Locate the cell with the specified text and output its [X, Y] center coordinate. 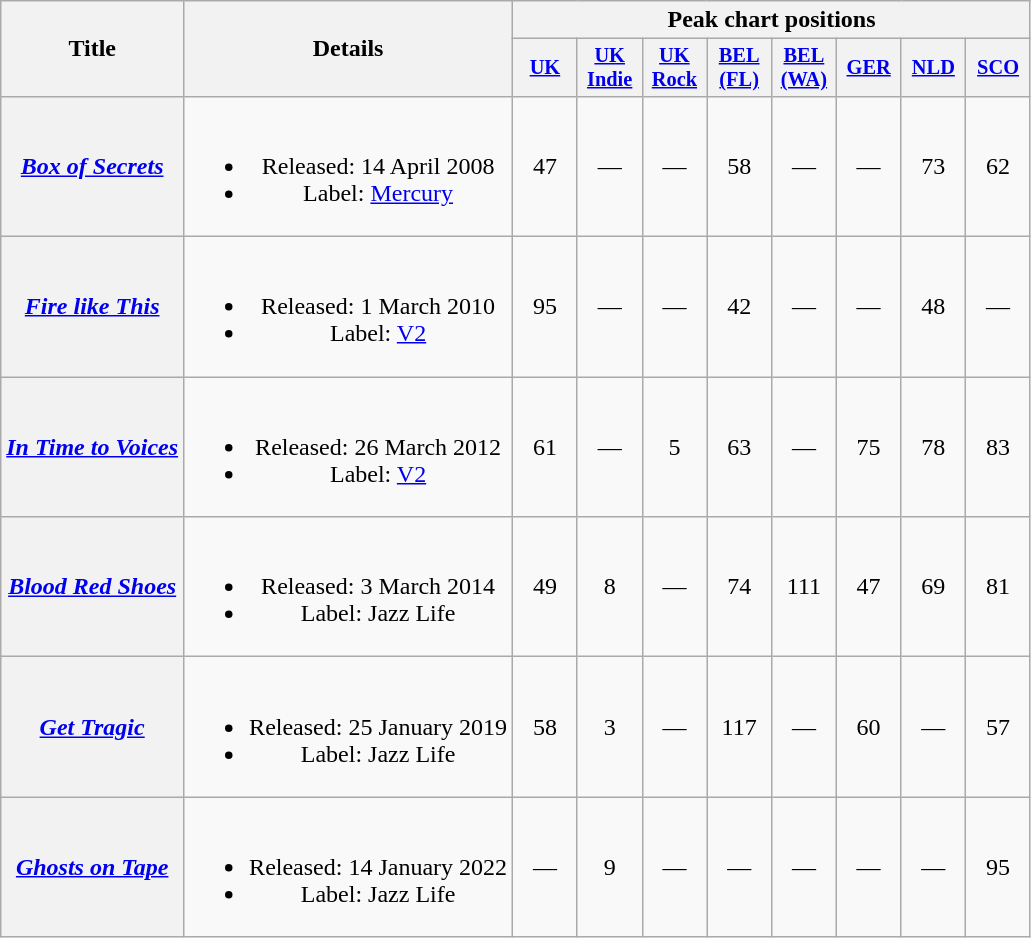
81 [998, 587]
9 [610, 867]
61 [546, 447]
74 [740, 587]
UK [546, 68]
Blood Red Shoes [92, 587]
NLD [934, 68]
83 [998, 447]
75 [868, 447]
Released: 14 April 2008Label: Mercury [348, 166]
Details [348, 49]
8 [610, 587]
3 [610, 727]
111 [804, 587]
Released: 3 March 2014Label: Jazz Life [348, 587]
49 [546, 587]
69 [934, 587]
GER [868, 68]
62 [998, 166]
BEL(FL) [740, 68]
Released: 14 January 2022Label: Jazz Life [348, 867]
UKIndie [610, 68]
Get Tragic [92, 727]
Fire like This [92, 307]
57 [998, 727]
Ghosts on Tape [92, 867]
Title [92, 49]
5 [674, 447]
Peak chart positions [772, 20]
78 [934, 447]
117 [740, 727]
73 [934, 166]
In Time to Voices [92, 447]
60 [868, 727]
Released: 1 March 2010Label: V2 [348, 307]
UKRock [674, 68]
SCO [998, 68]
Released: 26 March 2012Label: V2 [348, 447]
BEL(WA) [804, 68]
Box of Secrets [92, 166]
48 [934, 307]
63 [740, 447]
Released: 25 January 2019Label: Jazz Life [348, 727]
42 [740, 307]
